Locate the cell with the specified text and output its [X, Y] center coordinate. 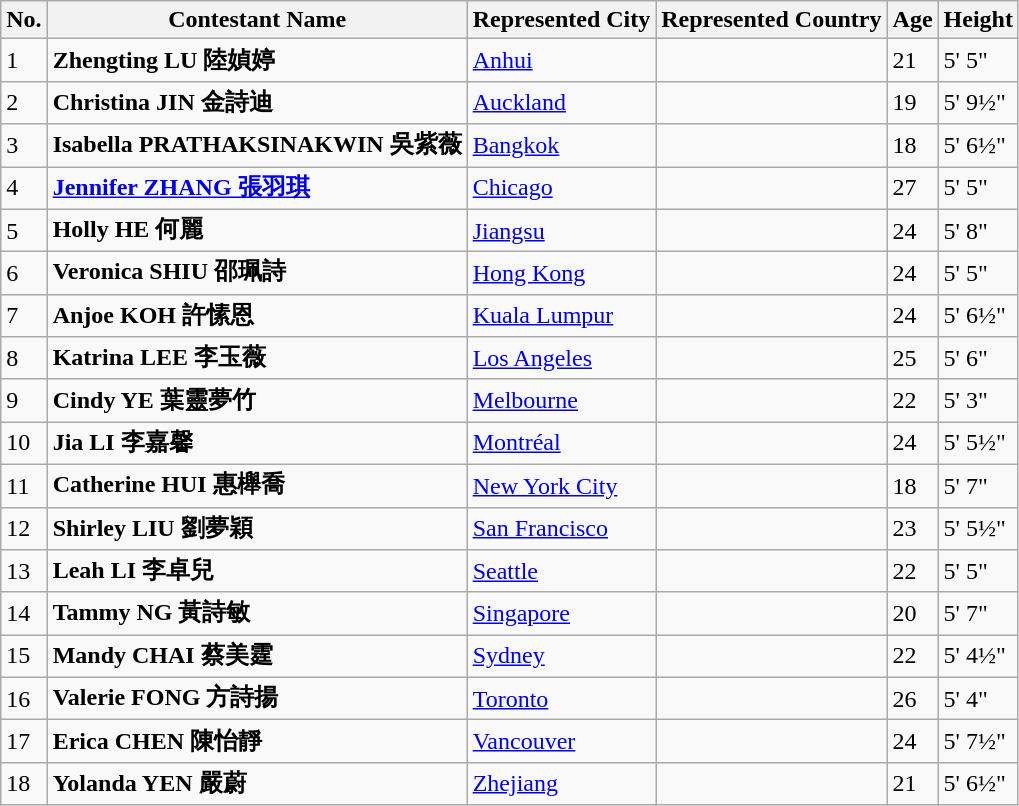
Katrina LEE 李玉薇 [257, 358]
Represented City [562, 20]
Kuala Lumpur [562, 316]
5' 7½" [978, 742]
Anhui [562, 60]
Valerie FONG 方詩揚 [257, 698]
Toronto [562, 698]
Jiangsu [562, 230]
1 [24, 60]
Zhengting LU 陸媜婷 [257, 60]
Melbourne [562, 400]
Los Angeles [562, 358]
Cindy YE 葉靈夢竹 [257, 400]
16 [24, 698]
19 [912, 102]
Jennifer ZHANG 張羽琪 [257, 188]
23 [912, 528]
Age [912, 20]
San Francisco [562, 528]
Sydney [562, 656]
Height [978, 20]
Chicago [562, 188]
26 [912, 698]
Montréal [562, 444]
Catherine HUI 惠櫸喬 [257, 486]
13 [24, 572]
Seattle [562, 572]
Vancouver [562, 742]
27 [912, 188]
5' 4" [978, 698]
Holly HE 何麗 [257, 230]
15 [24, 656]
5' 9½" [978, 102]
5' 6" [978, 358]
17 [24, 742]
2 [24, 102]
7 [24, 316]
6 [24, 274]
Tammy NG 黃詩敏 [257, 614]
10 [24, 444]
12 [24, 528]
Auckland [562, 102]
Zhejiang [562, 784]
Mandy CHAI 蔡美霆 [257, 656]
9 [24, 400]
Jia LI 李嘉馨 [257, 444]
25 [912, 358]
Leah LI 李卓兒 [257, 572]
New York City [562, 486]
Shirley LIU 劉夢穎 [257, 528]
Singapore [562, 614]
Christina JIN 金詩迪 [257, 102]
3 [24, 146]
5 [24, 230]
Yolanda YEN 嚴蔚 [257, 784]
5' 8" [978, 230]
Bangkok [562, 146]
11 [24, 486]
20 [912, 614]
Represented Country [772, 20]
5' 4½" [978, 656]
Hong Kong [562, 274]
Isabella PRATHAKSINAKWIN 吳紫薇 [257, 146]
14 [24, 614]
4 [24, 188]
Contestant Name [257, 20]
Erica CHEN 陳怡靜 [257, 742]
8 [24, 358]
Anjoe KOH 許愫恩 [257, 316]
No. [24, 20]
Veronica SHIU 邵珮詩 [257, 274]
5' 3" [978, 400]
